Identify which cell holds the provided text, then report its [X, Y] central coordinate. 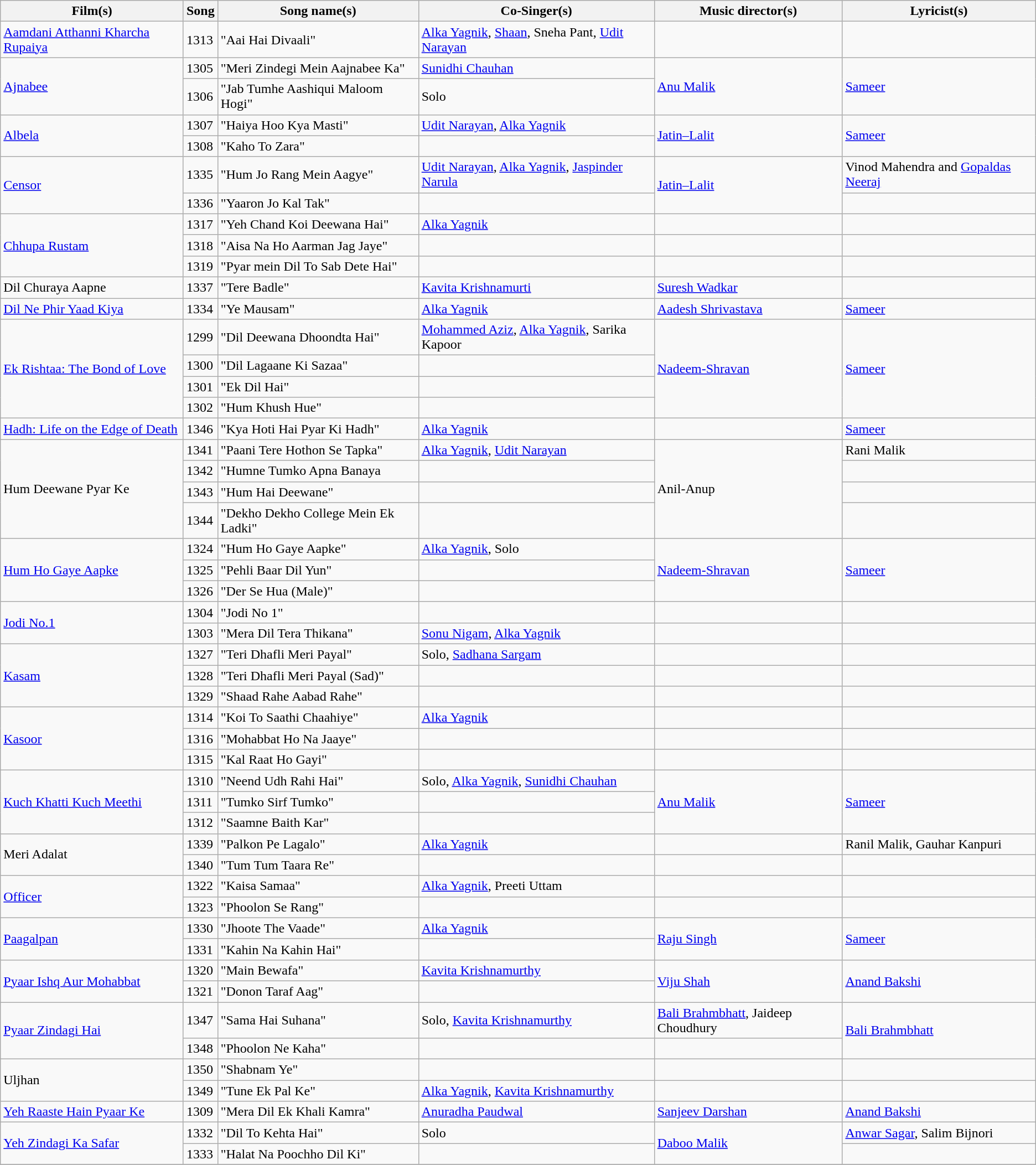
1327 [200, 654]
"Donon Taraf Aag" [318, 991]
1311 [200, 802]
"Tum Tum Taara Re" [318, 865]
Dil Churaya Aapne [92, 287]
1343 [200, 492]
"Hum Hai Deewane" [318, 492]
1315 [200, 760]
"Mohabbat Ho Na Jaaye" [318, 739]
Alka Yagnik, Shaan, Sneha Pant, Udit Narayan [536, 40]
Anwar Sagar, Salim Bijnori [939, 1133]
Meri Adalat [92, 855]
"Pyar mein Dil To Sab Dete Hai" [318, 266]
"Shaad Rahe Aabad Rahe" [318, 697]
"Kaho To Zara" [318, 146]
Alka Yagnik, Kavita Krishnamurthy [536, 1091]
"Mera Dil Ek Khali Kamra" [318, 1112]
Sanjeev Darshan [748, 1112]
Solo, Alka Yagnik, Sunidhi Chauhan [536, 781]
"Sama Hai Suhana" [318, 1019]
Udit Narayan, Alka Yagnik [536, 125]
Alka Yagnik, Udit Narayan [536, 450]
1349 [200, 1091]
Kasoor [92, 739]
Kasam [92, 675]
1314 [200, 718]
"Hum Khush Hue" [318, 408]
1317 [200, 224]
Udit Narayan, Alka Yagnik, Jaspinder Narula [536, 175]
1310 [200, 781]
1302 [200, 408]
1313 [200, 40]
1335 [200, 175]
Viju Shah [748, 981]
1300 [200, 366]
"Koi To Saathi Chaahiye" [318, 718]
"Saamne Baith Kar" [318, 823]
"Tere Badle" [318, 287]
Yeh Zindagi Ka Safar [92, 1143]
Anil-Anup [748, 489]
"Kahin Na Kahin Hai" [318, 949]
Chhupa Rustam [92, 245]
1321 [200, 991]
Film(s) [92, 11]
"Jhoote The Vaade" [318, 928]
"Main Bewafa" [318, 970]
"Kal Raat Ho Gayi" [318, 760]
"Dil Lagaane Ki Sazaa" [318, 366]
Hum Deewane Pyar Ke [92, 489]
"Aai Hai Divaali" [318, 40]
Aadesh Shrivastava [748, 308]
1308 [200, 146]
"Kaisa Samaa" [318, 886]
Anuradha Paudwal [536, 1112]
Censor [92, 185]
Raju Singh [748, 939]
Hadh: Life on the Edge of Death [92, 429]
"Mera Dil Tera Thikana" [318, 633]
Alka Yagnik, Preeti Uttam [536, 886]
Dil Ne Phir Yaad Kiya [92, 308]
1346 [200, 429]
"Palkon Pe Lagalo" [318, 844]
1304 [200, 612]
"Hum Jo Rang Mein Aagye" [318, 175]
Alka Yagnik, Solo [536, 549]
Co-Singer(s) [536, 11]
Song name(s) [318, 11]
Solo, Sadhana Sargam [536, 654]
1329 [200, 697]
"Halat Na Poochho Dil Ki" [318, 1154]
Ek Rishtaa: The Bond of Love [92, 369]
Uljhan [92, 1080]
1336 [200, 203]
Aamdani Atthanni Kharcha Rupaiya [92, 40]
"Paani Tere Hothon Se Tapka" [318, 450]
Suresh Wadkar [748, 287]
Yeh Raaste Hain Pyaar Ke [92, 1112]
1323 [200, 907]
Kuch Khatti Kuch Meethi [92, 802]
1337 [200, 287]
Song [200, 11]
1312 [200, 823]
Sonu Nigam, Alka Yagnik [536, 633]
"Humne Tumko Apna Banaya [318, 471]
"Haiya Hoo Kya Masti" [318, 125]
Daboo Malik [748, 1143]
Bali Brahmbhatt [939, 1031]
Bali Brahmbhatt, Jaideep Choudhury [748, 1019]
1299 [200, 338]
1342 [200, 471]
Lyricist(s) [939, 11]
"Tune Ek Pal Ke" [318, 1091]
Officer [92, 897]
"Teri Dhafli Meri Payal (Sad)" [318, 676]
Rani Malik [939, 450]
1334 [200, 308]
Vinod Mahendra and Gopaldas Neeraj [939, 175]
1341 [200, 450]
Hum Ho Gaye Aapke [92, 570]
1306 [200, 96]
1347 [200, 1019]
1330 [200, 928]
1303 [200, 633]
"Ek Dil Hai" [318, 387]
Jodi No.1 [92, 623]
"Dil To Kehta Hai" [318, 1133]
1316 [200, 739]
"Dil Deewana Dhoondta Hai" [318, 338]
Sunidhi Chauhan [536, 68]
1319 [200, 266]
"Shabnam Ye" [318, 1070]
1350 [200, 1070]
"Yaaron Jo Kal Tak" [318, 203]
1348 [200, 1049]
1318 [200, 245]
Kavita Krishnamurthy [536, 970]
1324 [200, 549]
"Yeh Chand Koi Deewana Hai" [318, 224]
"Kya Hoti Hai Pyar Ki Hadh" [318, 429]
1301 [200, 387]
"Meri Zindegi Mein Aajnabee Ka" [318, 68]
Pyaar Zindagi Hai [92, 1031]
"Ye Mausam" [318, 308]
"Pehli Baar Dil Yun" [318, 570]
1340 [200, 865]
Solo, Kavita Krishnamurthy [536, 1019]
1344 [200, 520]
1325 [200, 570]
1320 [200, 970]
1332 [200, 1133]
"Phoolon Se Rang" [318, 907]
"Aisa Na Ho Aarman Jag Jaye" [318, 245]
1309 [200, 1112]
1333 [200, 1154]
Ranil Malik, Gauhar Kanpuri [939, 844]
1326 [200, 591]
Mohammed Aziz, Alka Yagnik, Sarika Kapoor [536, 338]
Music director(s) [748, 11]
1331 [200, 949]
1328 [200, 676]
Albela [92, 136]
Pyaar Ishq Aur Mohabbat [92, 981]
"Neend Udh Rahi Hai" [318, 781]
1339 [200, 844]
"Phoolon Ne Kaha" [318, 1049]
Paagalpan [92, 939]
Ajnabee [92, 86]
"Tumko Sirf Tumko" [318, 802]
"Teri Dhafli Meri Payal" [318, 654]
"Dekho Dekho College Mein Ek Ladki" [318, 520]
1305 [200, 68]
"Jodi No 1" [318, 612]
1307 [200, 125]
Kavita Krishnamurti [536, 287]
"Hum Ho Gaye Aapke" [318, 549]
"Jab Tumhe Aashiqui Maloom Hogi" [318, 96]
"Der Se Hua (Male)" [318, 591]
1322 [200, 886]
